Identify which cell holds the provided text, then report its [x, y] central coordinate. 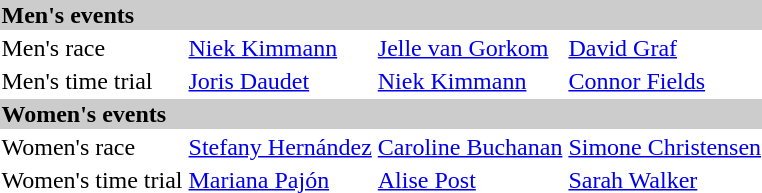
Joris Daudet [280, 81]
Stefany Hernández [280, 147]
Jelle van Gorkom [470, 48]
Men's race [92, 48]
Women's race [92, 147]
Men's time trial [92, 81]
Caroline Buchanan [470, 147]
